Detect which cell encompasses the target text, then output its (x, y) center coordinate. 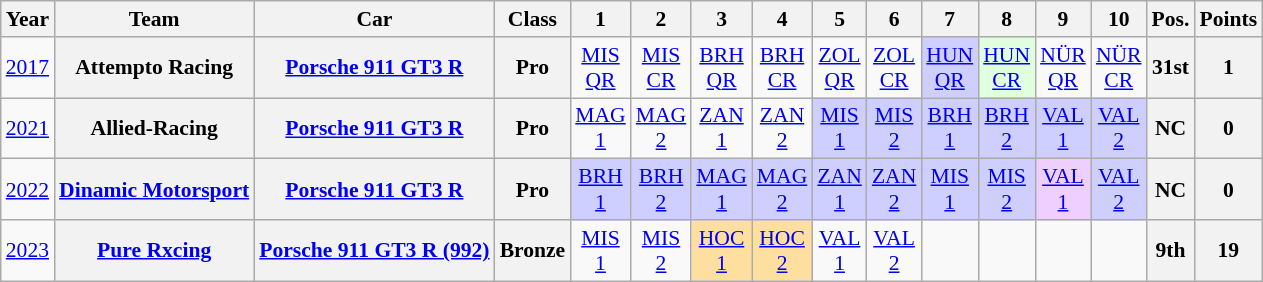
10 (1119, 19)
Pure Rxcing (154, 250)
3 (722, 19)
Team (154, 19)
Allied-Racing (154, 128)
9th (1171, 250)
MISCR (662, 68)
2022 (28, 190)
Car (374, 19)
5 (839, 19)
ZOLCR (894, 68)
2021 (28, 128)
2023 (28, 250)
HUNQR (950, 68)
BRHCR (782, 68)
Class (533, 19)
HOC2 (782, 250)
Year (28, 19)
19 (1228, 250)
6 (894, 19)
4 (782, 19)
MISQR (600, 68)
VAL2 (894, 250)
HOC1 (722, 250)
7 (950, 19)
ZOLQR (839, 68)
Dinamic Motorsport (154, 190)
Points (1228, 19)
NÜRQR (1063, 68)
Bronze (533, 250)
Porsche 911 GT3 R (992) (374, 250)
HUNCR (1006, 68)
NÜRCR (1119, 68)
Pos. (1171, 19)
31st (1171, 68)
2 (662, 19)
9 (1063, 19)
BRHQR (722, 68)
2017 (28, 68)
8 (1006, 19)
Attempto Racing (154, 68)
